Pinpoint the cell where the given text exists, returning its [X, Y] midpoint coordinate. 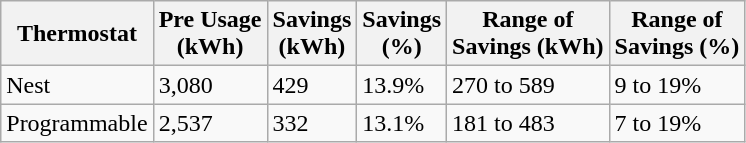
7 to 19% [677, 123]
Savings(%) [402, 34]
3,080 [210, 85]
9 to 19% [677, 85]
13.1% [402, 123]
Nest [77, 85]
181 to 483 [528, 123]
Range ofSavings (%) [677, 34]
429 [312, 85]
270 to 589 [528, 85]
2,537 [210, 123]
Range ofSavings (kWh) [528, 34]
Thermostat [77, 34]
13.9% [402, 85]
332 [312, 123]
Pre Usage(kWh) [210, 34]
Programmable [77, 123]
Savings(kWh) [312, 34]
